Output the (X, Y) coordinate of the center of the cell containing the given text.  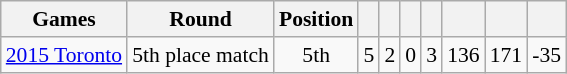
Games (64, 19)
5th place match (200, 55)
0 (410, 55)
5 (368, 55)
-35 (546, 55)
171 (506, 55)
Position (316, 19)
2015 Toronto (64, 55)
2 (390, 55)
136 (464, 55)
5th (316, 55)
Round (200, 19)
3 (432, 55)
